Identify which cell holds the provided text, then report its (X, Y) central coordinate. 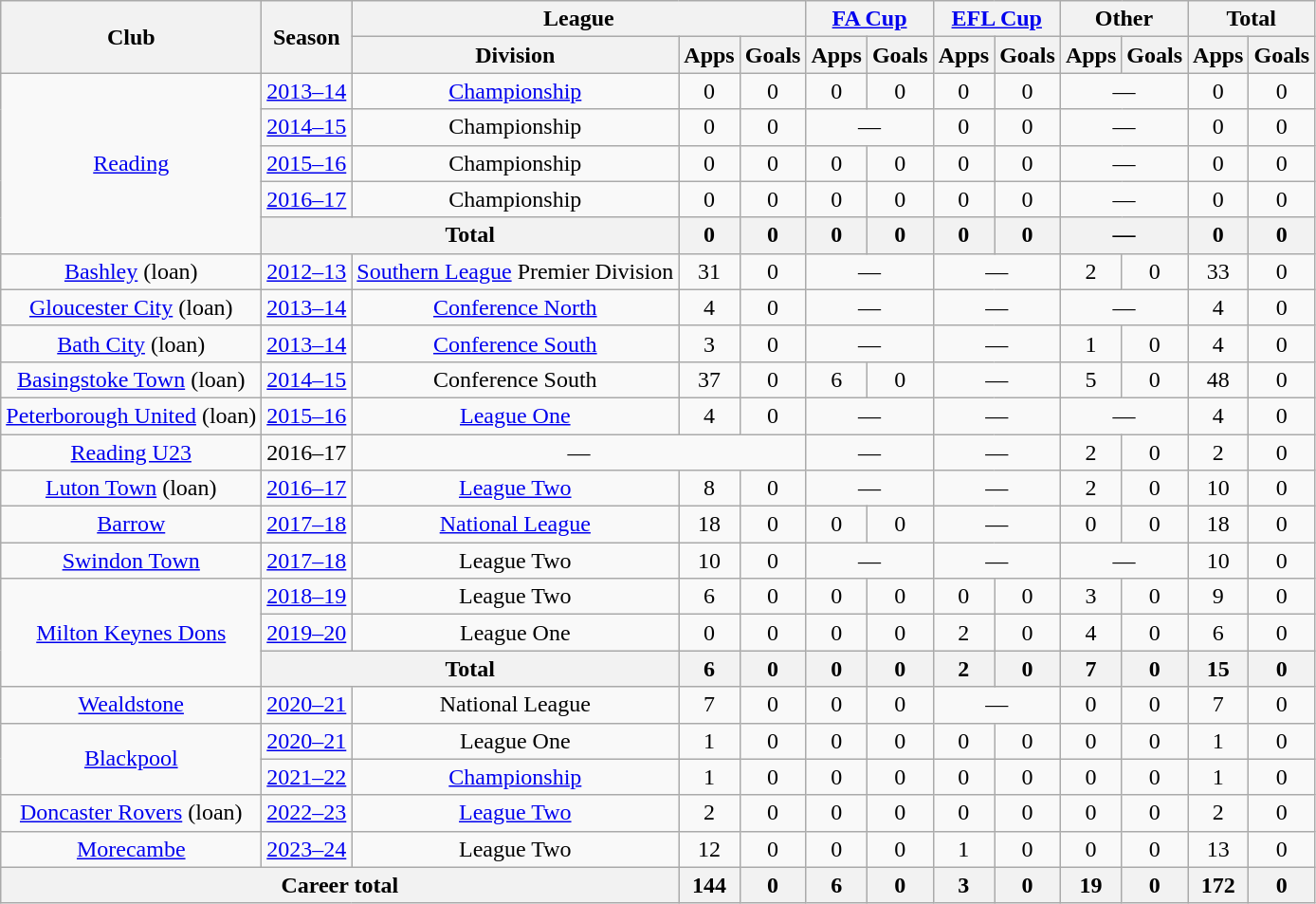
19 (1090, 885)
Blackpool (131, 759)
Basingstoke Town (loan) (131, 379)
2012–13 (307, 271)
Doncaster Rovers (loan) (131, 813)
Season (307, 37)
5 (1090, 379)
Bath City (loan) (131, 343)
37 (709, 379)
Conference North (516, 307)
Other (1124, 19)
9 (1218, 597)
8 (709, 489)
2019–20 (307, 633)
31 (709, 271)
2022–23 (307, 813)
15 (1218, 669)
Barrow (131, 525)
Reading (131, 163)
Division (516, 55)
2018–19 (307, 597)
Career total (339, 885)
EFL Cup (996, 19)
Reading U23 (131, 452)
2021–22 (307, 777)
13 (1218, 849)
172 (1218, 885)
Peterborough United (loan) (131, 415)
Club (131, 37)
Bashley (loan) (131, 271)
Luton Town (loan) (131, 489)
48 (1218, 379)
Wealdstone (131, 705)
Swindon Town (131, 561)
Milton Keynes Dons (131, 633)
12 (709, 849)
FA Cup (869, 19)
144 (709, 885)
League (578, 19)
Gloucester City (loan) (131, 307)
Southern League Premier Division (516, 271)
2023–24 (307, 849)
Morecambe (131, 849)
33 (1218, 271)
